Locate the cell with the specified text and output its (x, y) center coordinate. 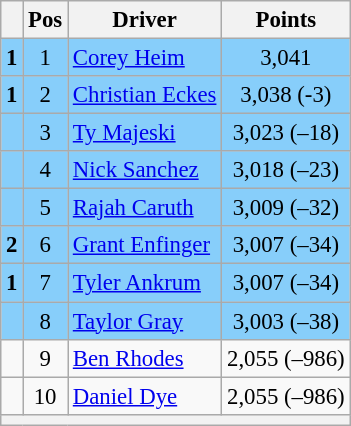
5 (46, 208)
9 (46, 358)
6 (46, 245)
10 (46, 396)
8 (46, 321)
Grant Enfinger (145, 245)
3 (46, 133)
Rajah Caruth (145, 208)
Daniel Dye (145, 396)
Nick Sanchez (145, 170)
7 (46, 283)
Driver (145, 20)
3,018 (–23) (286, 170)
3,009 (–32) (286, 208)
3,003 (–38) (286, 321)
Tyler Ankrum (145, 283)
4 (46, 170)
Ty Majeski (145, 133)
3,038 (-3) (286, 95)
Taylor Gray (145, 321)
Pos (46, 20)
Christian Eckes (145, 95)
3,023 (–18) (286, 133)
Points (286, 20)
3,041 (286, 58)
Corey Heim (145, 58)
Ben Rhodes (145, 358)
